Detect which cell encompasses the target text, then output its [X, Y] center coordinate. 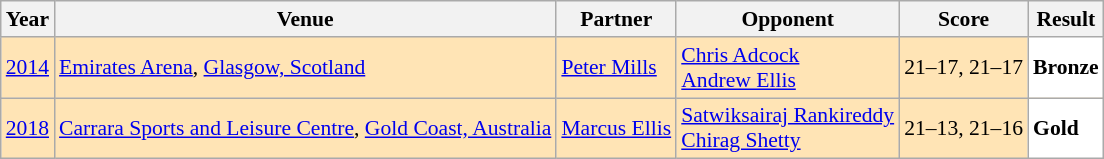
Marcus Ellis [616, 128]
Carrara Sports and Leisure Centre, Gold Coast, Australia [305, 128]
Partner [616, 19]
Gold [1066, 128]
21–13, 21–16 [964, 128]
2018 [28, 128]
Year [28, 19]
Venue [305, 19]
Chris Adcock Andrew Ellis [788, 68]
Peter Mills [616, 68]
Satwiksairaj Rankireddy Chirag Shetty [788, 128]
Opponent [788, 19]
Bronze [1066, 68]
21–17, 21–17 [964, 68]
Result [1066, 19]
Score [964, 19]
2014 [28, 68]
Emirates Arena, Glasgow, Scotland [305, 68]
